Detect which cell encompasses the target text, then output its [X, Y] center coordinate. 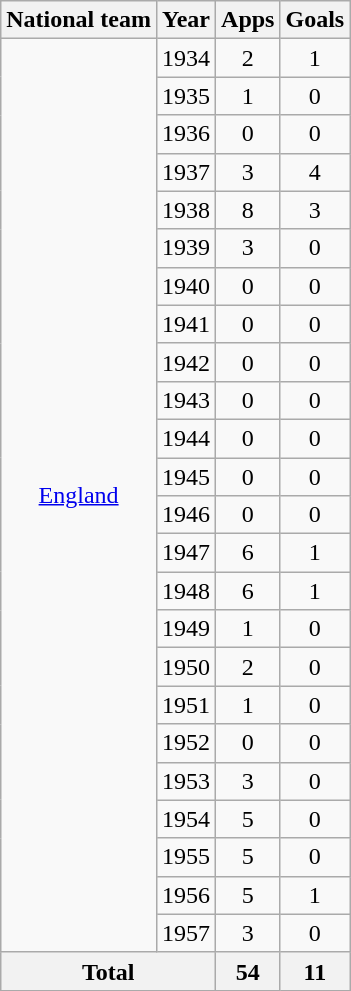
1955 [186, 857]
1941 [186, 324]
1951 [186, 705]
8 [248, 210]
1943 [186, 400]
1950 [186, 667]
National team [79, 20]
Apps [248, 20]
1934 [186, 58]
1947 [186, 553]
1942 [186, 362]
54 [248, 971]
1936 [186, 134]
Goals [315, 20]
4 [315, 172]
1945 [186, 477]
1938 [186, 210]
1952 [186, 743]
1948 [186, 591]
1937 [186, 172]
1935 [186, 96]
1954 [186, 819]
1949 [186, 629]
1946 [186, 515]
England [79, 496]
1940 [186, 286]
Year [186, 20]
Total [108, 971]
1944 [186, 438]
1953 [186, 781]
1939 [186, 248]
1956 [186, 895]
1957 [186, 933]
11 [315, 971]
